Search for the cell housing the specified text and yield its (x, y) center coordinate. 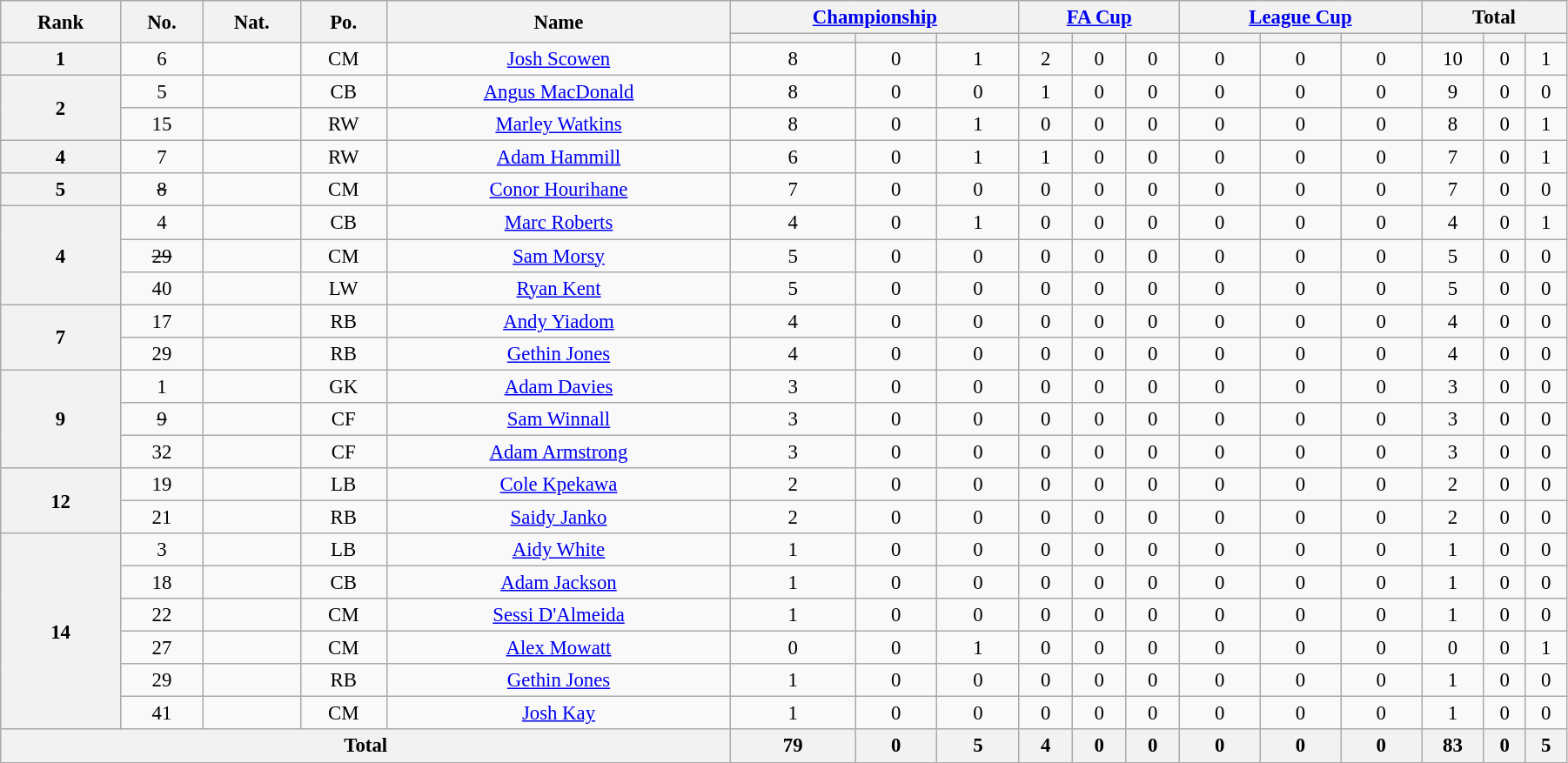
Adam Davies (559, 386)
12 (61, 501)
Marley Watkins (559, 124)
Adam Armstrong (559, 452)
Po. (343, 22)
17 (162, 321)
Conor Hourihane (559, 191)
Saidy Janko (559, 517)
15 (162, 124)
FA Cup (1099, 17)
League Cup (1300, 17)
Josh Scowen (559, 59)
GK (343, 386)
18 (162, 583)
Adam Jackson (559, 583)
Sam Morsy (559, 256)
Adam Hammill (559, 157)
Championship (875, 17)
Rank (61, 22)
Alex Mowatt (559, 648)
Marc Roberts (559, 223)
Sessi D'Almeida (559, 615)
Nat. (251, 22)
Name (559, 22)
Sam Winnall (559, 419)
79 (794, 746)
83 (1453, 746)
No. (162, 22)
Ryan Kent (559, 288)
40 (162, 288)
27 (162, 648)
LW (343, 288)
10 (1453, 59)
14 (61, 632)
Angus MacDonald (559, 92)
Cole Kpekawa (559, 485)
19 (162, 485)
21 (162, 517)
32 (162, 452)
Andy Yiadom (559, 321)
Josh Kay (559, 713)
Aidy White (559, 550)
22 (162, 615)
41 (162, 713)
